Output the [X, Y] coordinate of the center of the cell containing the given text.  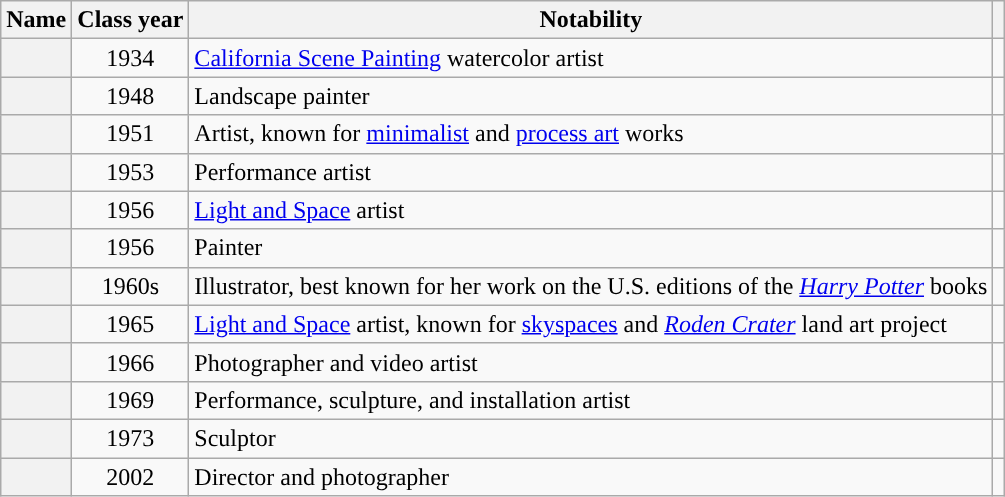
Sculptor [591, 438]
Illustrator, best known for her work on the U.S. editions of the Harry Potter books [591, 286]
Performance artist [591, 172]
Light and Space artist, known for skyspaces and Roden Crater land art project [591, 324]
1969 [130, 400]
Class year [130, 20]
Director and photographer [591, 477]
1948 [130, 96]
Name [36, 20]
California Scene Painting watercolor artist [591, 58]
1966 [130, 362]
Performance, sculpture, and installation artist [591, 400]
Landscape painter [591, 96]
Photographer and video artist [591, 362]
2002 [130, 477]
Notability [591, 20]
1965 [130, 324]
Light and Space artist [591, 210]
1960s [130, 286]
1953 [130, 172]
1934 [130, 58]
1951 [130, 134]
Painter [591, 248]
1973 [130, 438]
Artist, known for minimalist and process art works [591, 134]
